Return the [X, Y] coordinate for the center point of the cell that contains the specified text.  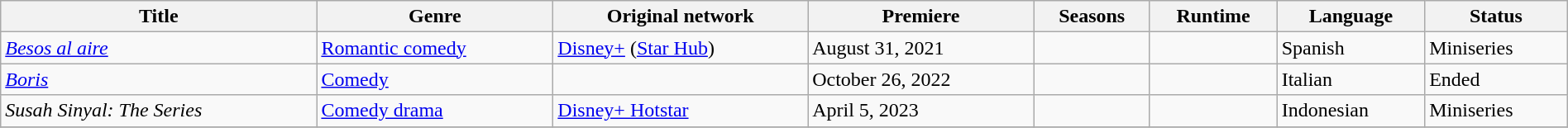
Seasons [1092, 17]
Indonesian [1351, 111]
Susah Sinyal: The Series [159, 111]
Boris [159, 79]
Status [1497, 17]
Disney+ Hotstar [681, 111]
Italian [1351, 79]
October 26, 2022 [921, 79]
Spanish [1351, 48]
Besos al aire [159, 48]
Comedy drama [435, 111]
Genre [435, 17]
Runtime [1213, 17]
Romantic comedy [435, 48]
Premiere [921, 17]
April 5, 2023 [921, 111]
Disney+ (Star Hub) [681, 48]
Original network [681, 17]
Comedy [435, 79]
Language [1351, 17]
August 31, 2021 [921, 48]
Ended [1497, 79]
Title [159, 17]
